From the cell containing the given text, extract its center point as (X, Y) coordinate. 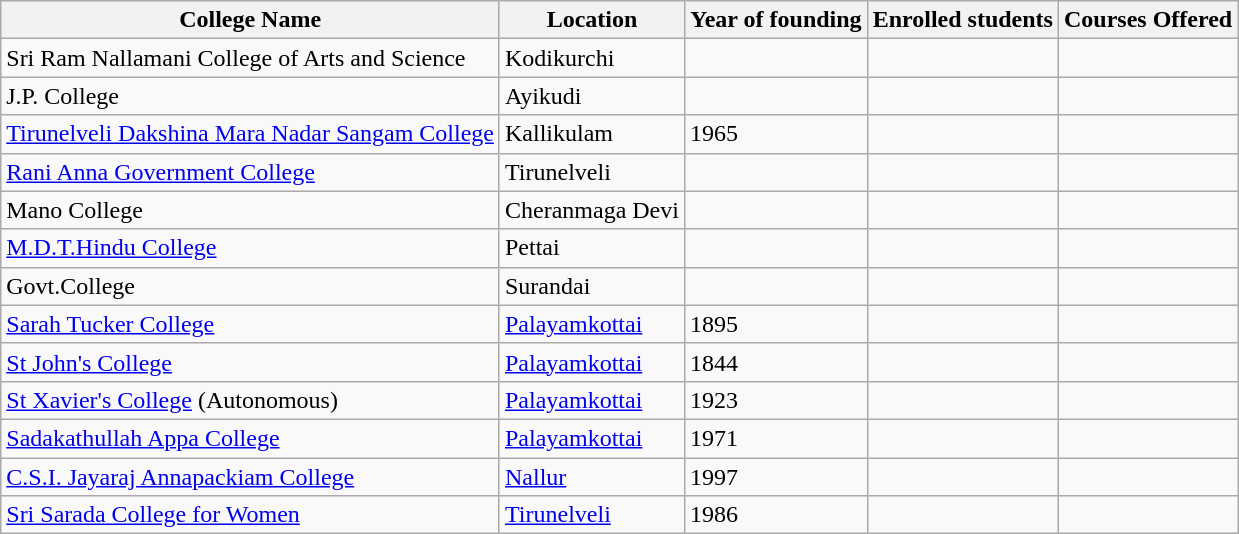
1986 (776, 515)
Mano College (250, 210)
1844 (776, 362)
Sarah Tucker College (250, 324)
Sri Sarada College for Women (250, 515)
Enrolled students (962, 20)
1997 (776, 477)
C.S.I. Jayaraj Annapackiam College (250, 477)
Year of founding (776, 20)
Sadakathullah Appa College (250, 438)
Tirunelveli Dakshina Mara Nadar Sangam College (250, 134)
Govt.College (250, 286)
M.D.T.Hindu College (250, 248)
Ayikudi (592, 96)
Cheranmaga Devi (592, 210)
1971 (776, 438)
Courses Offered (1148, 20)
1895 (776, 324)
Kallikulam (592, 134)
Kodikurchi (592, 58)
Location (592, 20)
1923 (776, 400)
Rani Anna Government College (250, 172)
Sri Ram Nallamani College of Arts and Science (250, 58)
Nallur (592, 477)
St Xavier's College (Autonomous) (250, 400)
Pettai (592, 248)
College Name (250, 20)
Surandai (592, 286)
J.P. College (250, 96)
1965 (776, 134)
St John's College (250, 362)
